Provide the [x, y] coordinate of the cell's center where the given text is located.  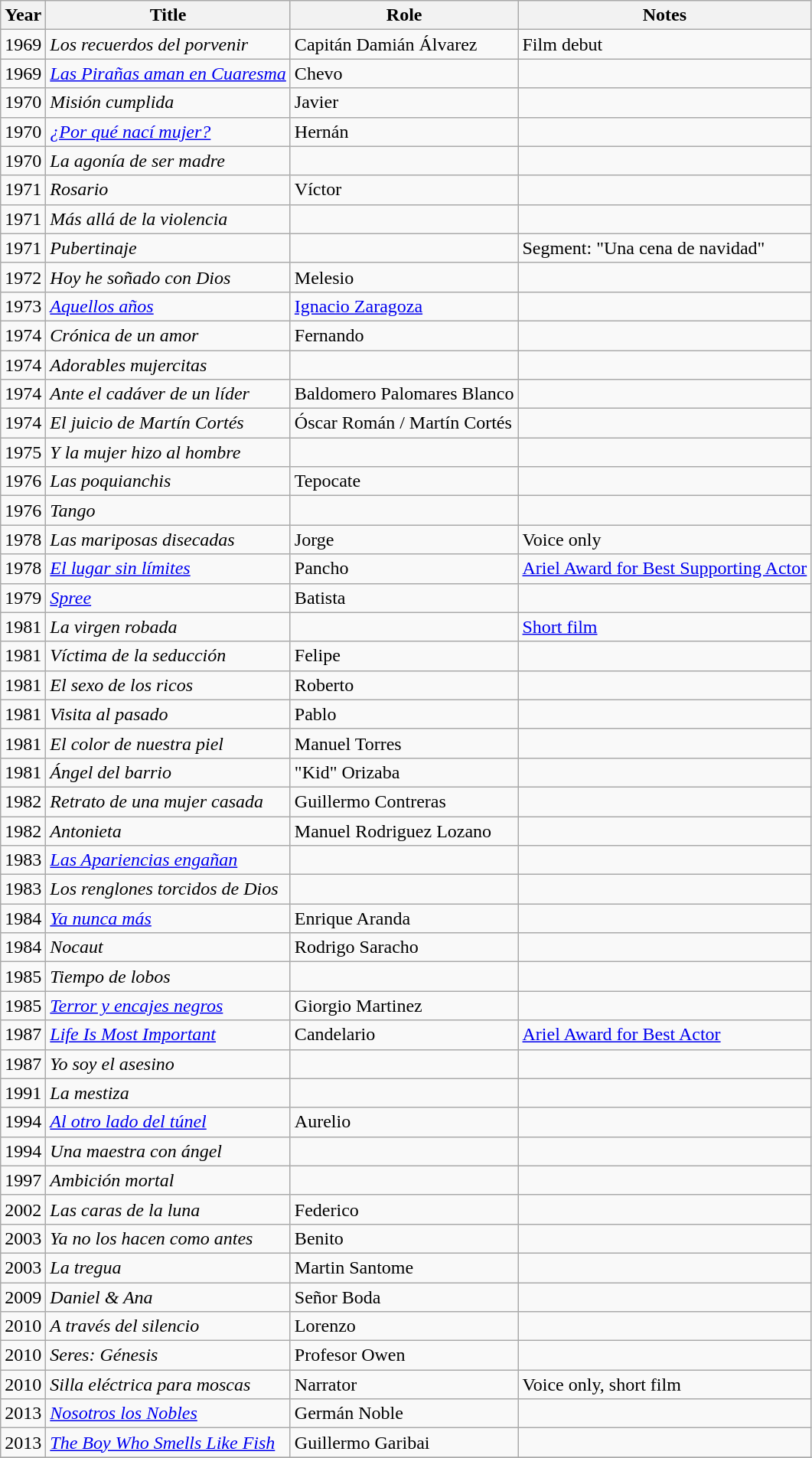
Ya nunca más [168, 918]
Baldomero Palomares Blanco [404, 394]
Martin Santome [404, 1267]
Más allá de la violencia [168, 219]
Adorables mujercitas [168, 365]
Las mariposas disecadas [168, 540]
El juicio de Martín Cortés [168, 423]
¿Por qué nací mujer? [168, 132]
Roberto [404, 685]
Narrator [404, 1385]
Lorenzo [404, 1326]
A través del silencio [168, 1326]
El lugar sin límites [168, 569]
Profesor Owen [404, 1355]
Daniel & Ana [168, 1297]
Terror y encajes negros [168, 1006]
Ariel Award for Best Actor [664, 1035]
Javier [404, 103]
Batista [404, 598]
Germán Noble [404, 1414]
Las poquianchis [168, 481]
Year [23, 15]
Voice only, short film [664, 1385]
La mestiza [168, 1093]
2002 [23, 1209]
Life Is Most Important [168, 1035]
Felipe [404, 656]
Chevo [404, 73]
Capitán Damián Álvarez [404, 44]
Notes [664, 15]
Ambición mortal [168, 1180]
1991 [23, 1093]
Los renglones torcidos de Dios [168, 889]
Guillermo Contreras [404, 801]
Jorge [404, 540]
The Boy Who Smells Like Fish [168, 1443]
Film debut [664, 44]
Víctor [404, 190]
Role [404, 15]
1973 [23, 306]
Pancho [404, 569]
Fernando [404, 335]
Manuel Rodriguez Lozano [404, 830]
1997 [23, 1180]
La agonía de ser madre [168, 161]
1979 [23, 598]
Retrato de una mujer casada [168, 801]
Señor Boda [404, 1297]
Tepocate [404, 481]
Giorgio Martinez [404, 1006]
Rodrigo Saracho [404, 948]
Las Pirañas aman en Cuaresma [168, 73]
Tango [168, 510]
Nocaut [168, 948]
Title [168, 15]
Candelario [404, 1035]
Tiempo de lobos [168, 977]
Misión cumplida [168, 103]
Seres: Génesis [168, 1355]
Guillermo Garibai [404, 1443]
Ante el cadáver de un líder [168, 394]
Los recuerdos del porvenir [168, 44]
Rosario [168, 190]
Spree [168, 598]
Silla eléctrica para moscas [168, 1385]
Hoy he soñado con Dios [168, 277]
Voice only [664, 540]
Ya no los hacen como antes [168, 1238]
Ariel Award for Best Supporting Actor [664, 569]
Una maestra con ángel [168, 1151]
La virgen robada [168, 627]
2009 [23, 1297]
Pablo [404, 714]
Víctima de la seducción [168, 656]
Manuel Torres [404, 743]
Y la mujer hizo al hombre [168, 452]
Las caras de la luna [168, 1209]
El sexo de los ricos [168, 685]
1975 [23, 452]
Enrique Aranda [404, 918]
Ángel del barrio [168, 772]
Federico [404, 1209]
Visita al pasado [168, 714]
Aurelio [404, 1122]
Nosotros los Nobles [168, 1414]
Óscar Román / Martín Cortés [404, 423]
Pubertinaje [168, 248]
Crónica de un amor [168, 335]
Short film [664, 627]
Yo soy el asesino [168, 1064]
Al otro lado del túnel [168, 1122]
Las Apariencias engañan [168, 860]
El color de nuestra piel [168, 743]
Benito [404, 1238]
La tregua [168, 1267]
Segment: "Una cena de navidad" [664, 248]
Hernán [404, 132]
"Kid" Orizaba [404, 772]
Melesio [404, 277]
Antonieta [168, 830]
Ignacio Zaragoza [404, 306]
1972 [23, 277]
Aquellos años [168, 306]
